From the cell containing the given text, extract its center point as [X, Y] coordinate. 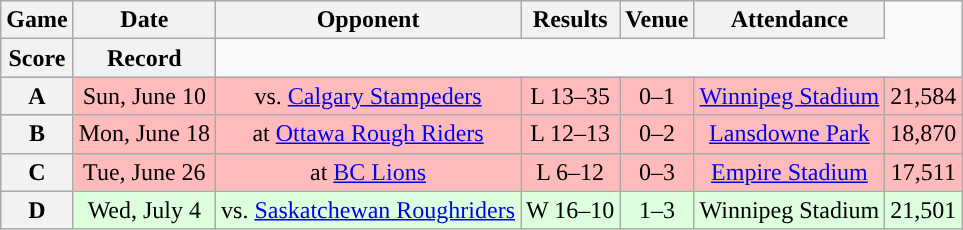
Date [144, 20]
at Ottawa Rough Riders [368, 134]
A [37, 96]
0–3 [657, 172]
18,870 [924, 134]
21,501 [924, 210]
L 13–35 [570, 96]
Opponent [368, 20]
0–1 [657, 96]
Game [37, 20]
L 12–13 [570, 134]
Empire Stadium [790, 172]
17,511 [924, 172]
0–2 [657, 134]
W 16–10 [570, 210]
Tue, June 26 [144, 172]
Attendance [790, 20]
Venue [657, 20]
21,584 [924, 96]
Results [570, 20]
at BC Lions [368, 172]
C [37, 172]
Sun, June 10 [144, 96]
Wed, July 4 [144, 210]
Score [37, 58]
Record [144, 58]
1–3 [657, 210]
vs. Saskatchewan Roughriders [368, 210]
vs. Calgary Stampeders [368, 96]
B [37, 134]
D [37, 210]
Mon, June 18 [144, 134]
L 6–12 [570, 172]
Lansdowne Park [790, 134]
